Detect which cell encompasses the target text, then output its [x, y] center coordinate. 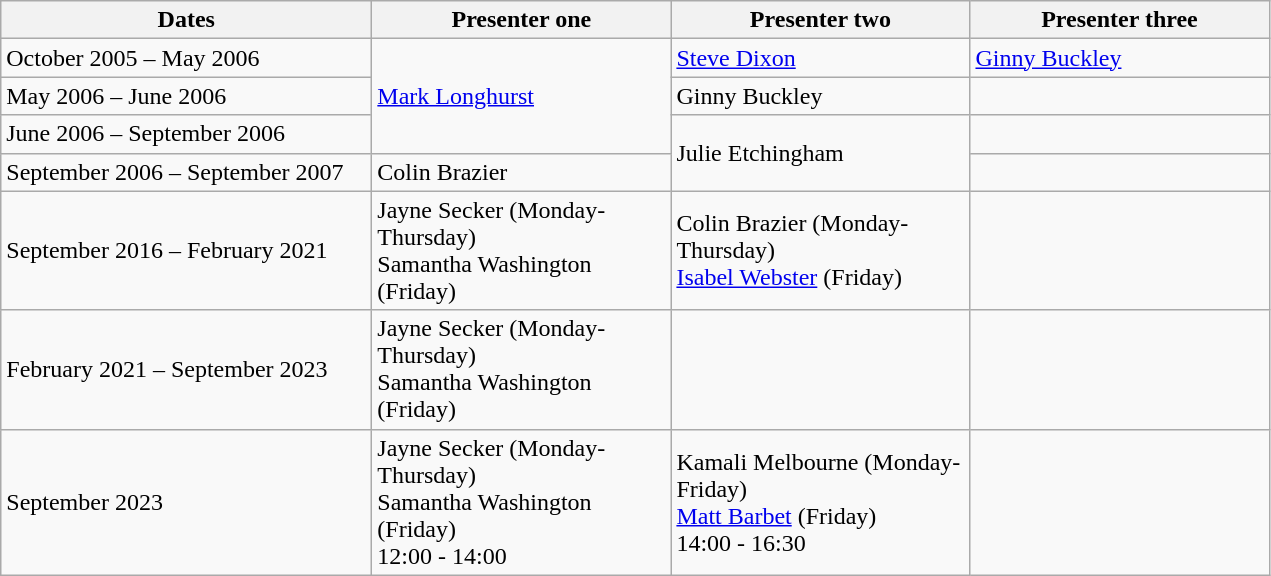
February 2021 – September 2023 [186, 370]
May 2006 – June 2006 [186, 96]
Steve Dixon [820, 58]
Dates [186, 20]
June 2006 – September 2006 [186, 134]
September 2016 – February 2021 [186, 250]
September 2006 – September 2007 [186, 172]
Colin Brazier (Monday-Thursday)Isabel Webster (Friday) [820, 250]
Jayne Secker (Monday-Thursday)Samantha Washington (Friday) 12:00 - 14:00 [522, 502]
Presenter three [1120, 20]
September 2023 [186, 502]
Kamali Melbourne (Monday-Friday) Matt Barbet (Friday) 14:00 - 16:30 [820, 502]
Colin Brazier [522, 172]
Presenter two [820, 20]
October 2005 – May 2006 [186, 58]
Mark Longhurst [522, 96]
Julie Etchingham [820, 153]
Presenter one [522, 20]
